Return [x, y] of the center of cell containing provided text 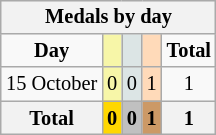
15 October [52, 84]
Medals by day [108, 17]
Day [52, 51]
